Return [x, y] of the center of cell containing provided text 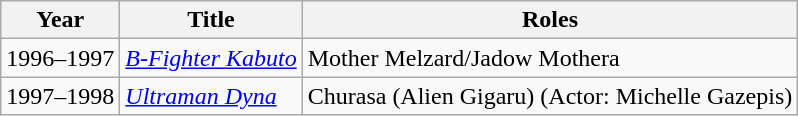
1997–1998 [60, 96]
Churasa (Alien Gigaru) (Actor: Michelle Gazepis) [550, 96]
B-Fighter Kabuto [211, 58]
1996–1997 [60, 58]
Ultraman Dyna [211, 96]
Mother Melzard/Jadow Mothera [550, 58]
Title [211, 20]
Roles [550, 20]
Year [60, 20]
